Provide the (x, y) coordinate of the cell's center where the given text is located.  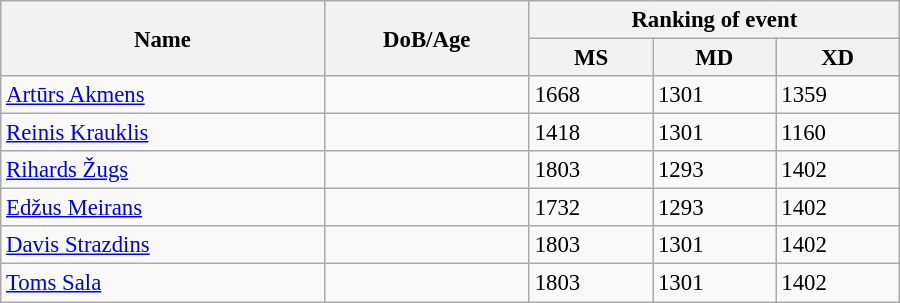
XD (838, 58)
Edžus Meirans (162, 208)
1160 (838, 133)
Ranking of event (714, 20)
Toms Sala (162, 283)
Reinis Krauklis (162, 133)
MS (590, 58)
Name (162, 38)
Davis Strazdins (162, 245)
DoB/Age (426, 38)
1668 (590, 95)
Rihards Žugs (162, 170)
1732 (590, 208)
Artūrs Akmens (162, 95)
1359 (838, 95)
MD (714, 58)
1418 (590, 133)
